Determine the (X, Y) coordinate at the center of the cell enclosing the given text.  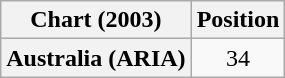
34 (238, 58)
Position (238, 20)
Chart (2003) (96, 20)
Australia (ARIA) (96, 58)
